Extract the [x, y] coordinate from the center of the cell holding the provided text.  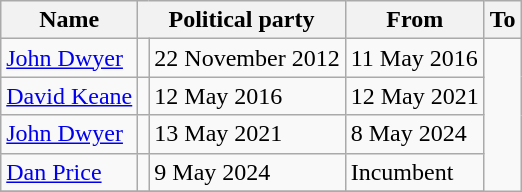
22 November 2012 [247, 58]
8 May 2024 [414, 134]
12 May 2016 [247, 96]
12 May 2021 [414, 96]
Incumbent [414, 172]
David Keane [70, 96]
9 May 2024 [247, 172]
11 May 2016 [414, 58]
Name [70, 20]
To [502, 20]
Dan Price [70, 172]
13 May 2021 [247, 134]
From [414, 20]
Political party [242, 20]
